Return the [x, y] coordinate for the center point of the cell that contains the specified text.  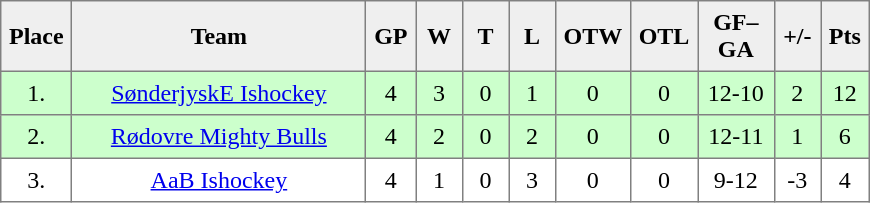
Place [36, 36]
W [439, 36]
3. [36, 180]
SønderjyskE Ishockey [219, 93]
2. [36, 137]
L [532, 36]
AaB Ishockey [219, 180]
GP [391, 36]
GF–GA [736, 36]
12-11 [736, 137]
6 [845, 137]
Team [219, 36]
1. [36, 93]
-3 [797, 180]
T [485, 36]
12-10 [736, 93]
Pts [845, 36]
OTW [592, 36]
OTL [664, 36]
9-12 [736, 180]
+/- [797, 36]
12 [845, 93]
Rødovre Mighty Bulls [219, 137]
